Return the (x, y) coordinate for the center point of the cell that contains the specified text.  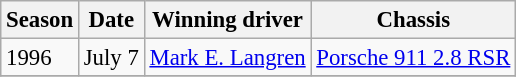
Mark E. Langren (228, 58)
Chassis (414, 20)
Winning driver (228, 20)
1996 (40, 58)
Season (40, 20)
Date (111, 20)
Porsche 911 2.8 RSR (414, 58)
July 7 (111, 58)
